Extract the (X, Y) coordinate from the center of the cell holding the provided text.  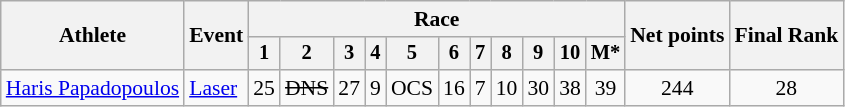
DNS (306, 88)
25 (264, 88)
Athlete (92, 36)
244 (677, 88)
Laser (216, 88)
6 (454, 54)
8 (507, 54)
5 (412, 54)
Final Rank (786, 36)
2 (306, 54)
39 (606, 88)
27 (349, 88)
M* (606, 54)
30 (538, 88)
Net points (677, 36)
28 (786, 88)
1 (264, 54)
Race (436, 19)
38 (570, 88)
16 (454, 88)
4 (376, 54)
OCS (412, 88)
3 (349, 54)
Event (216, 36)
Haris Papadopoulos (92, 88)
